Find where the given text appears and provide that cell's center as [X, Y] coordinate. 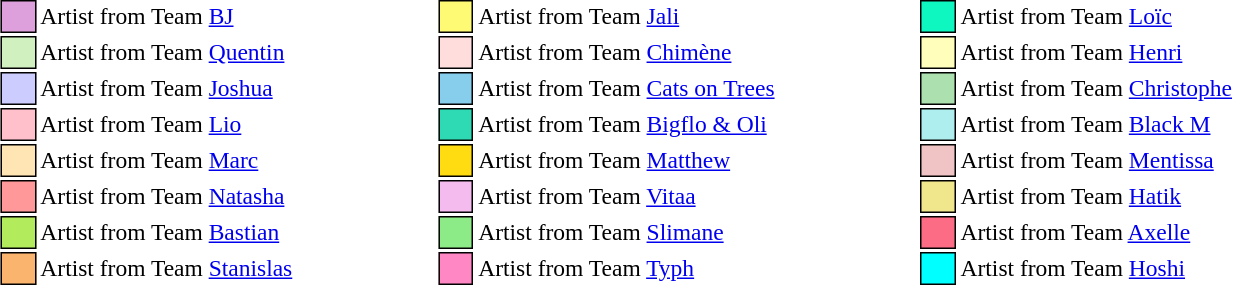
Artist from Team Joshua [166, 88]
Artist from Team Matthew [626, 160]
Artist from Team Henri [1096, 52]
Artist from Team Marc [166, 160]
Artist from Team Mentissa [1096, 160]
Artist from Team Bigflo & Oli [626, 124]
Artist from Team Typh [626, 268]
Artist from Team Loïc [1096, 16]
Artist from Team Cats on Trees [626, 88]
Artist from Team Black M [1096, 124]
Artist from Team Hatik [1096, 196]
Artist from Team Stanislas [166, 268]
Artist from Team Chimène [626, 52]
Artist from Team Axelle [1096, 232]
Artist from Team Slimane [626, 232]
Artist from Team Vitaa [626, 196]
Artist from Team Bastian [166, 232]
Artist from Team BJ [166, 16]
Artist from Team Jali [626, 16]
Artist from Team Lio [166, 124]
Artist from Team Quentin [166, 52]
Artist from Team Christophe [1096, 88]
Artist from Team Hoshi [1096, 268]
Artist from Team Natasha [166, 196]
